From the cell containing the given text, extract its center point as [X, Y] coordinate. 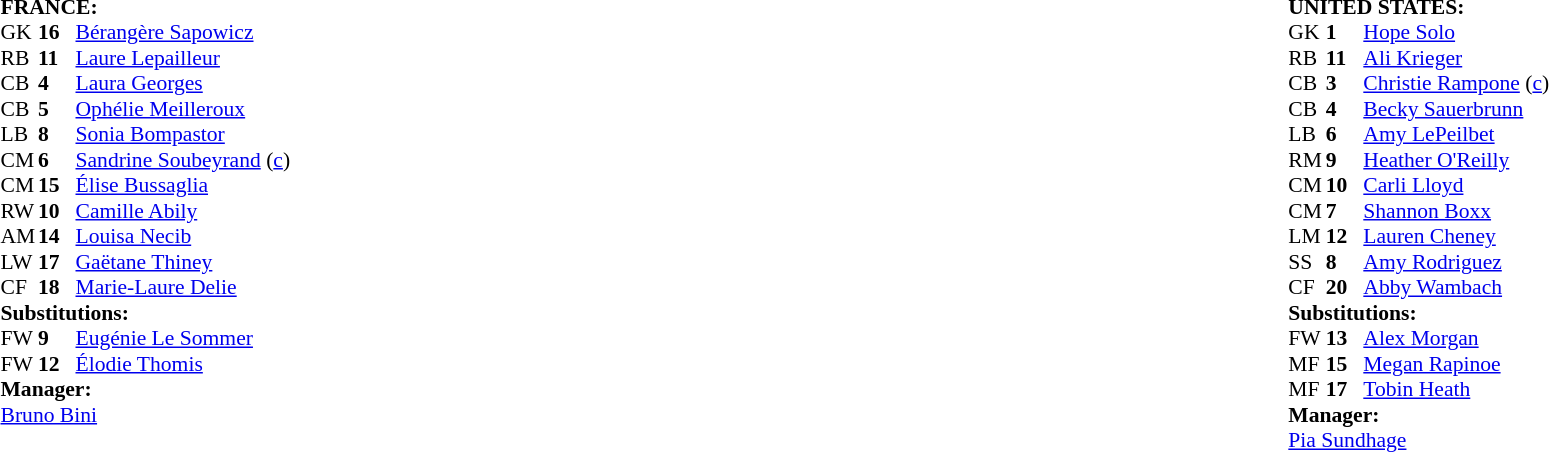
Lauren Cheney [1456, 237]
LM [1307, 237]
Laure Lepailleur [184, 58]
Carli Lloyd [1456, 185]
Tobin Heath [1456, 389]
RM [1307, 160]
16 [57, 33]
14 [57, 237]
Becky Sauerbrunn [1456, 109]
Eugénie Le Sommer [184, 339]
Ophélie Meilleroux [184, 109]
Ali Krieger [1456, 58]
Sandrine Soubeyrand (c) [184, 160]
Sonia Bompastor [184, 135]
Louisa Necib [184, 237]
Bérangère Sapowicz [184, 33]
20 [1345, 287]
7 [1345, 211]
Élodie Thomis [184, 364]
Laura Georges [184, 83]
Abby Wambach [1456, 287]
Gaëtane Thiney [184, 262]
13 [1345, 339]
AM [19, 237]
Élise Bussaglia [184, 185]
Heather O'Reilly [1456, 160]
Camille Abily [184, 211]
RW [19, 211]
Shannon Boxx [1456, 211]
Hope Solo [1456, 33]
18 [57, 287]
Bruno Bini [145, 415]
Amy LePeilbet [1456, 135]
LW [19, 262]
1 [1345, 33]
Megan Rapinoe [1456, 364]
Amy Rodriguez [1456, 262]
Alex Morgan [1456, 339]
Christie Rampone (c) [1456, 83]
Marie-Laure Delie [184, 287]
SS [1307, 262]
3 [1345, 83]
5 [57, 109]
